Search for the cell housing the specified text and yield its [x, y] center coordinate. 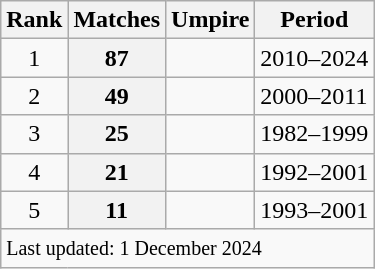
2010–2024 [314, 58]
1 [34, 58]
Period [314, 20]
1992–2001 [314, 172]
Umpire [210, 20]
Last updated: 1 December 2024 [188, 248]
1993–2001 [314, 210]
49 [117, 96]
Rank [34, 20]
21 [117, 172]
2 [34, 96]
2000–2011 [314, 96]
25 [117, 134]
4 [34, 172]
5 [34, 210]
1982–1999 [314, 134]
87 [117, 58]
3 [34, 134]
11 [117, 210]
Matches [117, 20]
